Identify which cell holds the provided text, then report its [x, y] central coordinate. 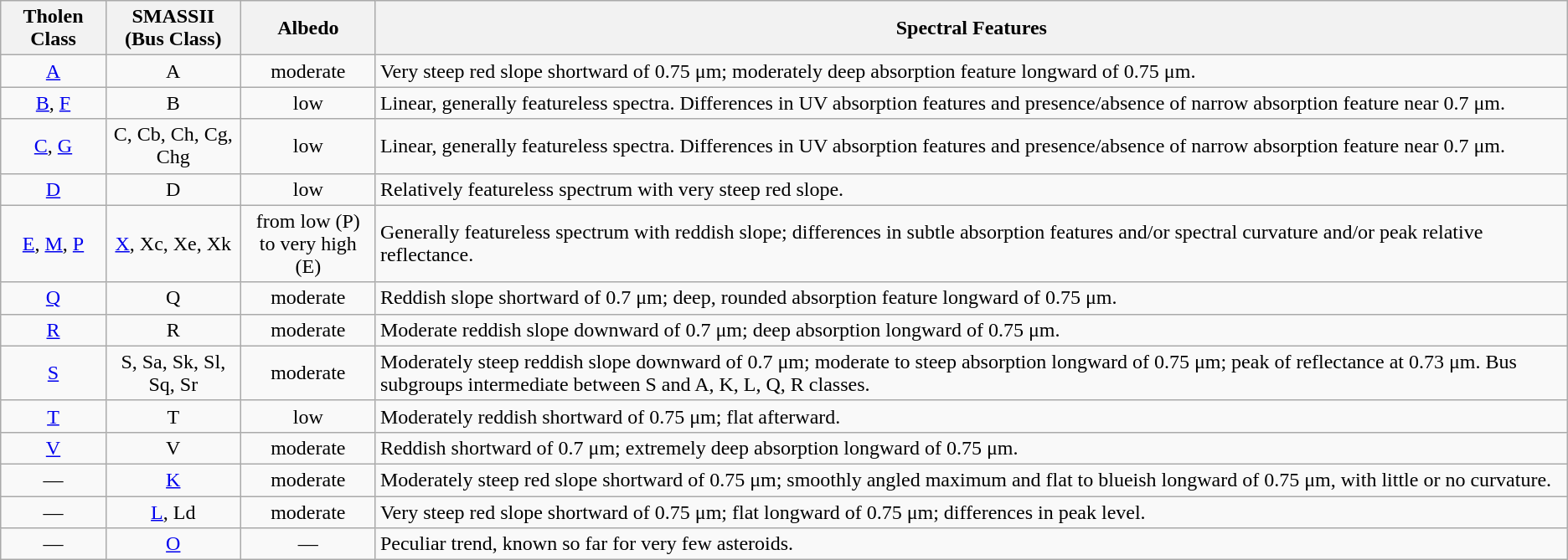
Moderately steep red slope shortward of 0.75 μm; smoothly angled maximum and flat to blueish longward of 0.75 μm, with little or no curvature. [972, 480]
from low (P)to very high (E) [308, 244]
Moderate reddish slope downward of 0.7 μm; deep absorption longward of 0.75 μm. [972, 330]
K [173, 480]
Reddish shortward of 0.7 μm; extremely deep absorption longward of 0.75 μm. [972, 448]
Relatively featureless spectrum with very steep red slope. [972, 189]
E, M, P [54, 244]
Peculiar trend, known so far for very few asteroids. [972, 544]
C, Cb, Ch, Cg, Chg [173, 146]
B, F [54, 103]
S, Sa, Sk, Sl, Sq, Sr [173, 373]
O [173, 544]
L, Ld [173, 511]
S [54, 373]
SMASSII(Bus Class) [173, 28]
Very steep red slope shortward of 0.75 μm; flat longward of 0.75 μm; differences in peak level. [972, 511]
Spectral Features [972, 28]
Moderately reddish shortward of 0.75 μm; flat afterward. [972, 416]
C, G [54, 146]
B [173, 103]
Reddish slope shortward of 0.7 μm; deep, rounded absorption feature longward of 0.75 μm. [972, 298]
X, Xc, Xe, Xk [173, 244]
Tholen Class [54, 28]
Very steep red slope shortward of 0.75 μm; moderately deep absorption feature longward of 0.75 μm. [972, 71]
Albedo [308, 28]
